Find where the given text appears and provide that cell's center as [x, y] coordinate. 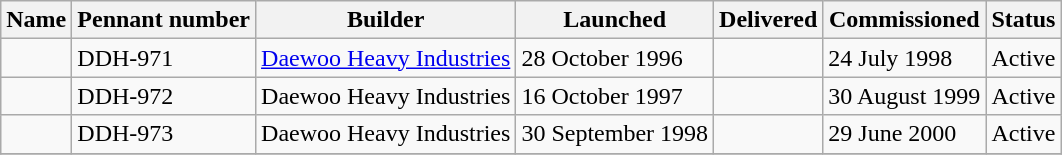
Pennant number [164, 20]
24 July 1998 [904, 58]
DDH-971 [164, 58]
Name [36, 20]
Status [1024, 20]
29 June 2000 [904, 134]
Builder [386, 20]
Commissioned [904, 20]
DDH-973 [164, 134]
Launched [615, 20]
28 October 1996 [615, 58]
30 September 1998 [615, 134]
16 October 1997 [615, 96]
30 August 1999 [904, 96]
DDH-972 [164, 96]
Delivered [768, 20]
